Locate the cell with the specified text and output its [x, y] center coordinate. 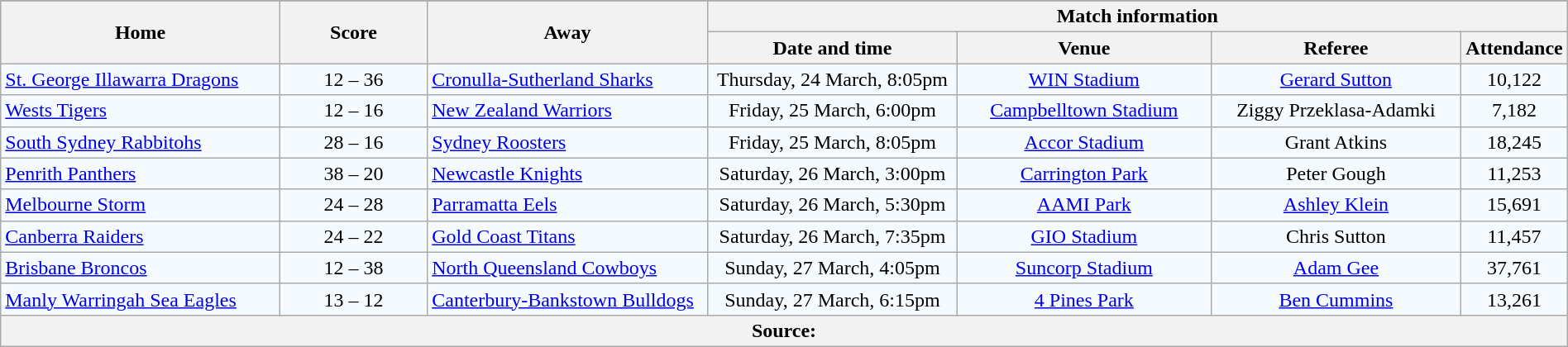
North Queensland Cowboys [567, 268]
Score [353, 32]
Attendance [1514, 48]
South Sydney Rabbitohs [141, 142]
Sunday, 27 March, 6:15pm [832, 299]
Cronulla-Sutherland Sharks [567, 79]
18,245 [1514, 142]
Venue [1085, 48]
37,761 [1514, 268]
Referee [1336, 48]
12 – 38 [353, 268]
7,182 [1514, 111]
GIO Stadium [1085, 236]
Match information [1137, 17]
12 – 36 [353, 79]
Sunday, 27 March, 4:05pm [832, 268]
Brisbane Broncos [141, 268]
Peter Gough [1336, 173]
Wests Tigers [141, 111]
13,261 [1514, 299]
Sydney Roosters [567, 142]
24 – 22 [353, 236]
13 – 12 [353, 299]
Source: [784, 330]
11,253 [1514, 173]
Thursday, 24 March, 8:05pm [832, 79]
Saturday, 26 March, 5:30pm [832, 205]
38 – 20 [353, 173]
Carrington Park [1085, 173]
Chris Sutton [1336, 236]
Melbourne Storm [141, 205]
Date and time [832, 48]
Canberra Raiders [141, 236]
Home [141, 32]
Gerard Sutton [1336, 79]
10,122 [1514, 79]
Newcastle Knights [567, 173]
Ziggy Przeklasa-Adamki [1336, 111]
WIN Stadium [1085, 79]
Ashley Klein [1336, 205]
15,691 [1514, 205]
Away [567, 32]
Saturday, 26 March, 7:35pm [832, 236]
12 – 16 [353, 111]
Friday, 25 March, 8:05pm [832, 142]
St. George Illawarra Dragons [141, 79]
Friday, 25 March, 6:00pm [832, 111]
4 Pines Park [1085, 299]
Campbelltown Stadium [1085, 111]
Parramatta Eels [567, 205]
Grant Atkins [1336, 142]
AAMI Park [1085, 205]
Canterbury-Bankstown Bulldogs [567, 299]
Ben Cummins [1336, 299]
24 – 28 [353, 205]
Penrith Panthers [141, 173]
New Zealand Warriors [567, 111]
Accor Stadium [1085, 142]
Saturday, 26 March, 3:00pm [832, 173]
Suncorp Stadium [1085, 268]
Gold Coast Titans [567, 236]
Adam Gee [1336, 268]
28 – 16 [353, 142]
Manly Warringah Sea Eagles [141, 299]
11,457 [1514, 236]
